Scan for the cell matching the given text and deliver its [X, Y] coordinate at center. 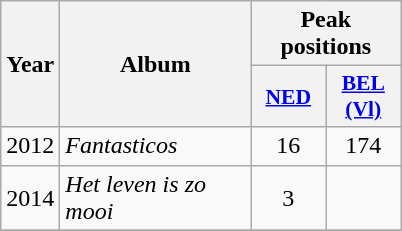
Year [30, 64]
Album [156, 64]
16 [288, 146]
BEL (Vl) [364, 96]
2014 [30, 198]
174 [364, 146]
Peak positions [326, 34]
3 [288, 198]
Het leven is zo mooi [156, 198]
Fantasticos [156, 146]
NED [288, 96]
2012 [30, 146]
